From the cell containing the given text, extract its center point as [X, Y] coordinate. 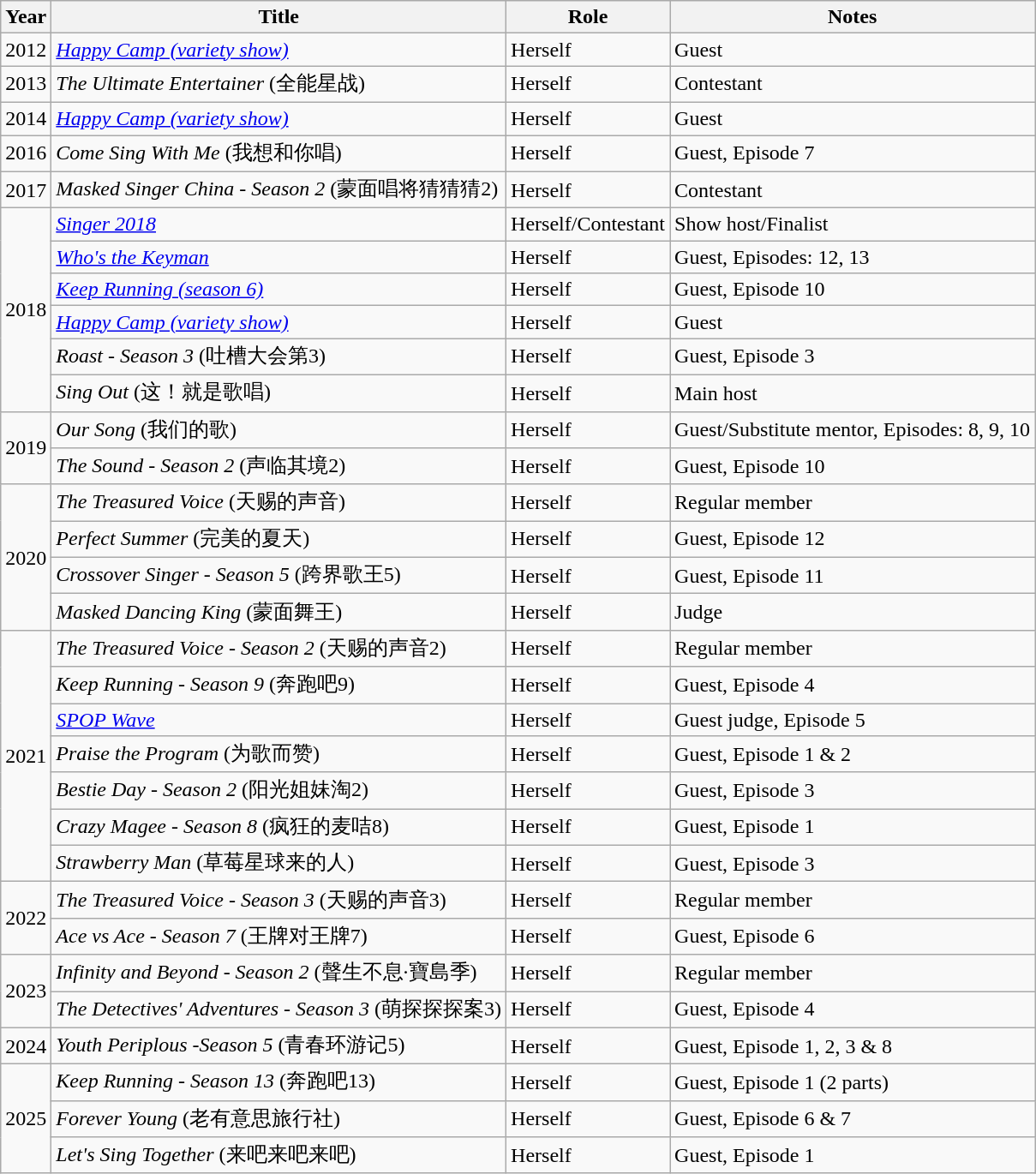
Role [588, 17]
Perfect Summer (完美的夏天) [279, 540]
Let's Sing Together (来吧来吧来吧) [279, 1155]
Guest, Episode 7 [853, 154]
Youth Periplous -Season 5 (青春环游记5) [279, 1045]
The Detectives' Adventures - Season 3 (萌探探探案3) [279, 1009]
Masked Singer China - Season 2 (蒙面唱将猜猜猜2) [279, 190]
Come Sing With Me (我想和你唱) [279, 154]
2021 [26, 756]
Main host [853, 392]
SPOP Wave [279, 719]
Singer 2018 [279, 225]
Forever Young (老有意思旅行社) [279, 1119]
2013 [26, 84]
Herself/Contestant [588, 225]
2014 [26, 118]
Guest, Episode 1 (2 parts) [853, 1083]
The Treasured Voice - Season 2 (天赐的声音2) [279, 648]
Notes [853, 17]
The Ultimate Entertainer (全能星战) [279, 84]
Guest, Episode 1, 2, 3 & 8 [853, 1045]
Show host/Finalist [853, 225]
2025 [26, 1119]
2023 [26, 991]
Infinity and Beyond - Season 2 (聲生不息·寶島季) [279, 973]
Guest, Episode 12 [853, 540]
Keep Running (season 6) [279, 290]
2016 [26, 154]
2018 [26, 310]
The Treasured Voice - Season 3 (天赐的声音3) [279, 900]
Bestie Day - Season 2 (阳光姐妹淘2) [279, 790]
Guest, Episode 11 [853, 576]
2020 [26, 557]
Year [26, 17]
Guest, Episode 6 [853, 936]
Guest, Episode 6 & 7 [853, 1119]
2022 [26, 919]
Guest, Episodes: 12, 13 [853, 257]
Ace vs Ace - Season 7 (王牌对王牌7) [279, 936]
2012 [26, 50]
2024 [26, 1045]
Keep Running - Season 9 (奔跑吧9) [279, 686]
Who's the Keyman [279, 257]
Masked Dancing King (蒙面舞王) [279, 612]
The Sound - Season 2 (声临其境2) [279, 466]
The Treasured Voice (天赐的声音) [279, 502]
2019 [26, 447]
Guest judge, Episode 5 [853, 719]
Our Song (我们的歌) [279, 430]
Title [279, 17]
Guest, Episode 1 & 2 [853, 754]
Praise the Program (为歌而赞) [279, 754]
Keep Running - Season 13 (奔跑吧13) [279, 1083]
Crossover Singer - Season 5 (跨界歌王5) [279, 576]
2017 [26, 190]
Roast - Season 3 (吐槽大会第3) [279, 356]
Sing Out (这！就是歌唱) [279, 392]
Guest/Substitute mentor, Episodes: 8, 9, 10 [853, 430]
Strawberry Man (草莓星球来的人) [279, 864]
Crazy Magee - Season 8 (疯狂的麦咭8) [279, 828]
Judge [853, 612]
